Capture the cell that displays the provided text and extract its (x, y) central coordinate. 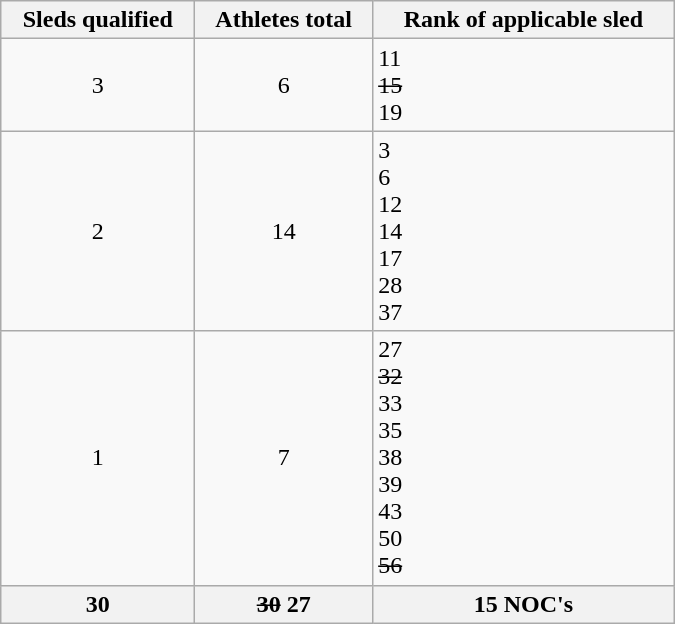
2 (98, 231)
6 (284, 85)
1 (98, 458)
11 15 19 (524, 85)
15 NOC's (524, 604)
Athletes total (284, 20)
Sleds qualified (98, 20)
3 6 12 14 17 28 37 (524, 231)
14 (284, 231)
30 (98, 604)
3 (98, 85)
30 27 (284, 604)
7 (284, 458)
27 32 33 35 38 39 43 50 56 (524, 458)
Rank of applicable sled (524, 20)
